Extract the (X, Y) coordinate from the center of the cell holding the provided text.  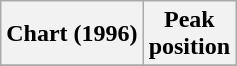
Chart (1996) (72, 34)
Peakposition (189, 34)
